Locate the cell with the specified text and output its (x, y) center coordinate. 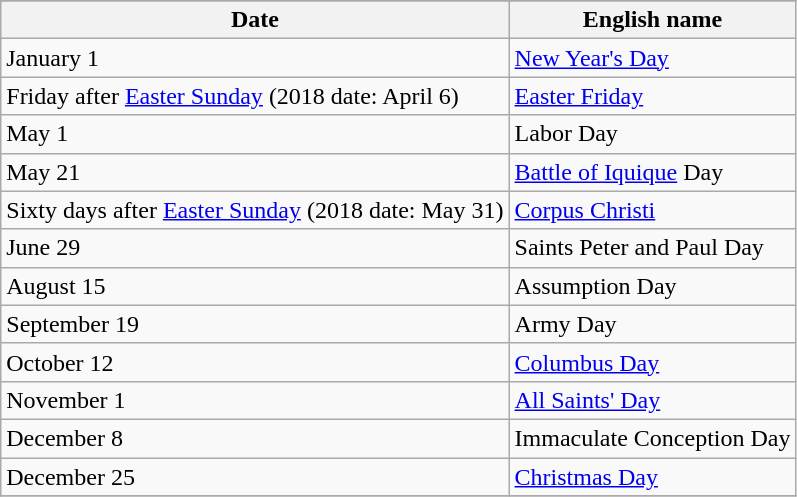
Saints Peter and Paul Day (652, 248)
Sixty days after Easter Sunday (2018 date: May 31) (255, 210)
Corpus Christi (652, 210)
Columbus Day (652, 362)
Easter Friday (652, 96)
May 21 (255, 172)
Army Day (652, 324)
All Saints' Day (652, 400)
October 12 (255, 362)
May 1 (255, 134)
English name (652, 20)
Assumption Day (652, 286)
Battle of Iquique Day (652, 172)
August 15 (255, 286)
New Year's Day (652, 58)
Christmas Day (652, 477)
June 29 (255, 248)
November 1 (255, 400)
Date (255, 20)
Friday after Easter Sunday (2018 date: April 6) (255, 96)
December 25 (255, 477)
January 1 (255, 58)
Labor Day (652, 134)
December 8 (255, 438)
September 19 (255, 324)
Immaculate Conception Day (652, 438)
